Extract the [X, Y] coordinate from the center of the cell holding the provided text.  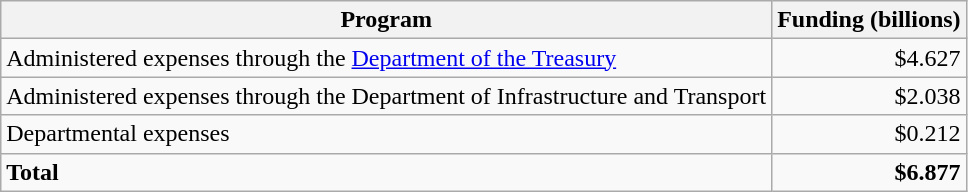
Administered expenses through the Department of Infrastructure and Transport [386, 96]
Administered expenses through the Department of the Treasury [386, 58]
Program [386, 20]
$2.038 [869, 96]
Total [386, 172]
Departmental expenses [386, 134]
$4.627 [869, 58]
$6.877 [869, 172]
Funding (billions) [869, 20]
$0.212 [869, 134]
